Pinpoint the cell where the given text exists, returning its [X, Y] midpoint coordinate. 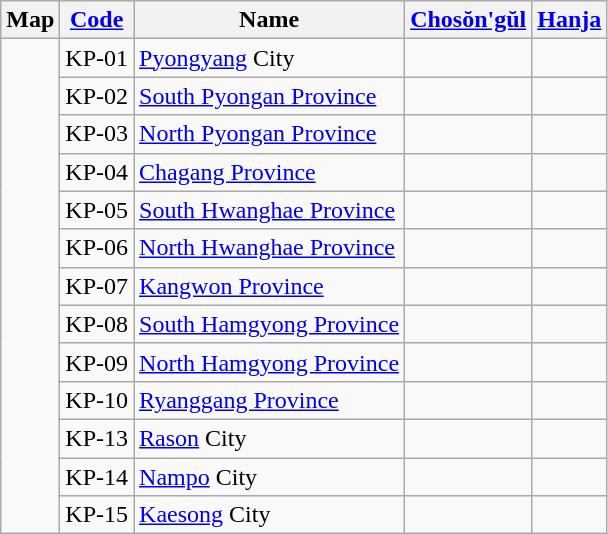
Ryanggang Province [270, 400]
South Hamgyong Province [270, 324]
KP-08 [97, 324]
KP-02 [97, 96]
North Pyongan Province [270, 134]
KP-07 [97, 286]
Kangwon Province [270, 286]
Chosŏn'gŭl [468, 20]
North Hwanghae Province [270, 248]
Hanja [570, 20]
KP-14 [97, 477]
South Pyongan Province [270, 96]
KP-04 [97, 172]
KP-13 [97, 438]
KP-03 [97, 134]
KP-15 [97, 515]
KP-06 [97, 248]
KP-10 [97, 400]
Pyongyang City [270, 58]
KP-01 [97, 58]
Chagang Province [270, 172]
North Hamgyong Province [270, 362]
Code [97, 20]
KP-05 [97, 210]
Nampo City [270, 477]
Name [270, 20]
Rason City [270, 438]
South Hwanghae Province [270, 210]
Map [30, 20]
Kaesong City [270, 515]
KP-09 [97, 362]
